Provide the [x, y] coordinate of the cell's center where the given text is located.  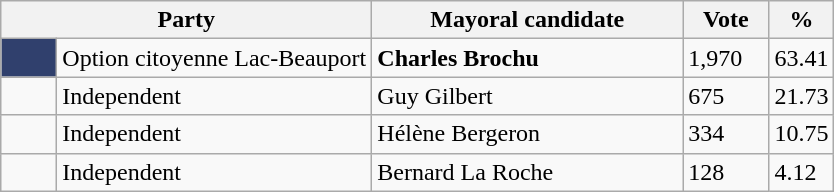
Guy Gilbert [528, 96]
1,970 [726, 58]
63.41 [802, 58]
10.75 [802, 134]
128 [726, 172]
Party [186, 20]
334 [726, 134]
675 [726, 96]
Vote [726, 20]
Charles Brochu [528, 58]
Hélène Bergeron [528, 134]
21.73 [802, 96]
Mayoral candidate [528, 20]
% [802, 20]
Bernard La Roche [528, 172]
4.12 [802, 172]
Option citoyenne Lac-Beauport [214, 58]
